Extract the [X, Y] coordinate from the center of the cell holding the provided text.  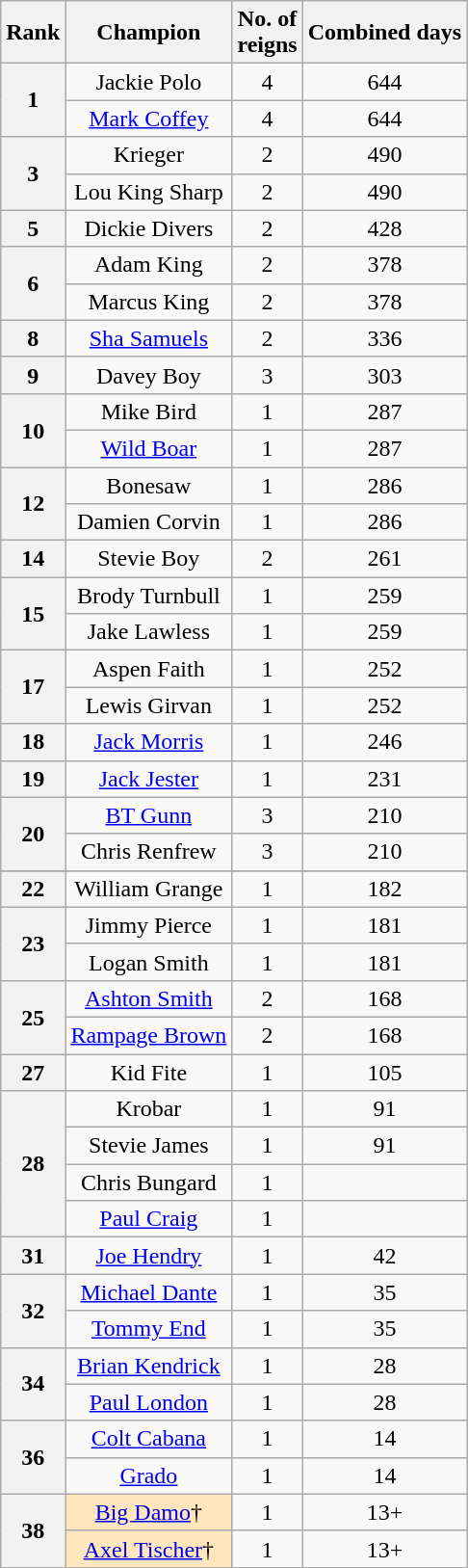
Paul Craig [148, 1219]
182 [384, 889]
Brody Turnbull [148, 596]
Paul London [148, 1402]
Krieger [148, 155]
32 [33, 1311]
Jackie Polo [148, 82]
Rampage Brown [148, 1035]
34 [33, 1384]
Joe Hendry [148, 1256]
9 [33, 375]
Bonesaw [148, 485]
15 [33, 614]
BT Gunn [148, 815]
22 [33, 889]
17 [33, 687]
Kid Fite [148, 1073]
10 [33, 430]
Michael Dante [148, 1292]
Champion [148, 33]
5 [33, 228]
Aspen Faith [148, 669]
Jimmy Pierce [148, 925]
Ashton Smith [148, 998]
No. ofreigns [268, 33]
Chris Renfrew [148, 852]
Mark Coffey [148, 119]
Grado [148, 1475]
231 [384, 779]
Krobar [148, 1109]
19 [33, 779]
Axel Tischer† [148, 1549]
Adam King [148, 265]
Jake Lawless [148, 632]
31 [33, 1256]
Dickie Divers [148, 228]
42 [384, 1256]
Colt Cabana [148, 1439]
Jack Morris [148, 742]
Jack Jester [148, 779]
18 [33, 742]
William Grange [148, 889]
20 [33, 834]
Damien Corvin [148, 522]
Tommy End [148, 1329]
336 [384, 338]
246 [384, 742]
Big Damo† [148, 1512]
12 [33, 503]
Chris Bungard [148, 1183]
Rank [33, 33]
Stevie James [148, 1146]
27 [33, 1073]
Combined days [384, 33]
Sha Samuels [148, 338]
105 [384, 1073]
Marcus King [148, 302]
303 [384, 375]
Lou King Sharp [148, 192]
23 [33, 943]
38 [33, 1530]
25 [33, 1017]
Davey Boy [148, 375]
Brian Kendrick [148, 1366]
Lewis Girvan [148, 705]
Mike Bird [148, 412]
36 [33, 1457]
8 [33, 338]
6 [33, 283]
428 [384, 228]
Wild Boar [148, 448]
Stevie Boy [148, 559]
Logan Smith [148, 962]
261 [384, 559]
